For the text-containing cell, return its midpoint in (X, Y) coordinate format. 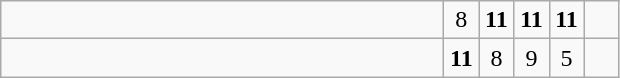
9 (532, 58)
5 (566, 58)
